From the cell containing the given text, extract its center point as (x, y) coordinate. 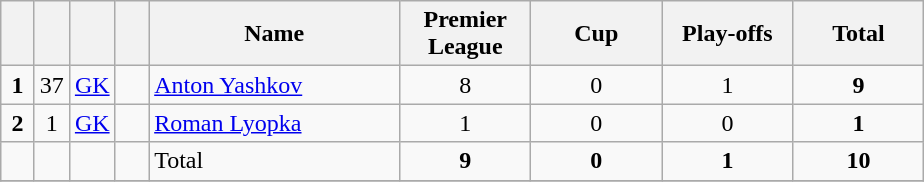
Roman Lyopka (274, 123)
Premier League (466, 34)
Cup (596, 34)
8 (466, 85)
2 (18, 123)
Anton Yashkov (274, 85)
Name (274, 34)
10 (858, 161)
Play-offs (728, 34)
37 (52, 85)
